Determine the (X, Y) coordinate at the center of the cell enclosing the given text.  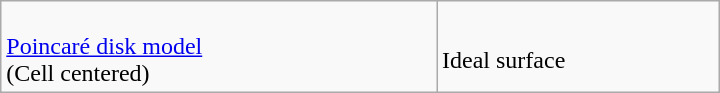
Ideal surface (578, 47)
Poincaré disk model(Cell centered) (219, 47)
